Provide the (x, y) coordinate of the cell's center where the given text is located.  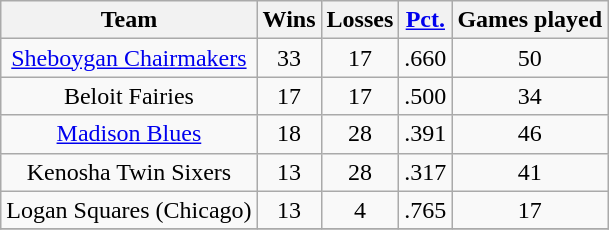
.765 (426, 210)
Team (129, 20)
18 (289, 134)
50 (530, 58)
34 (530, 96)
4 (360, 210)
Losses (360, 20)
Madison Blues (129, 134)
Logan Squares (Chicago) (129, 210)
.500 (426, 96)
.391 (426, 134)
.660 (426, 58)
Beloit Fairies (129, 96)
Sheboygan Chairmakers (129, 58)
Wins (289, 20)
Kenosha Twin Sixers (129, 172)
.317 (426, 172)
Games played (530, 20)
46 (530, 134)
41 (530, 172)
Pct. (426, 20)
33 (289, 58)
